Search for the cell housing the specified text and yield its [X, Y] center coordinate. 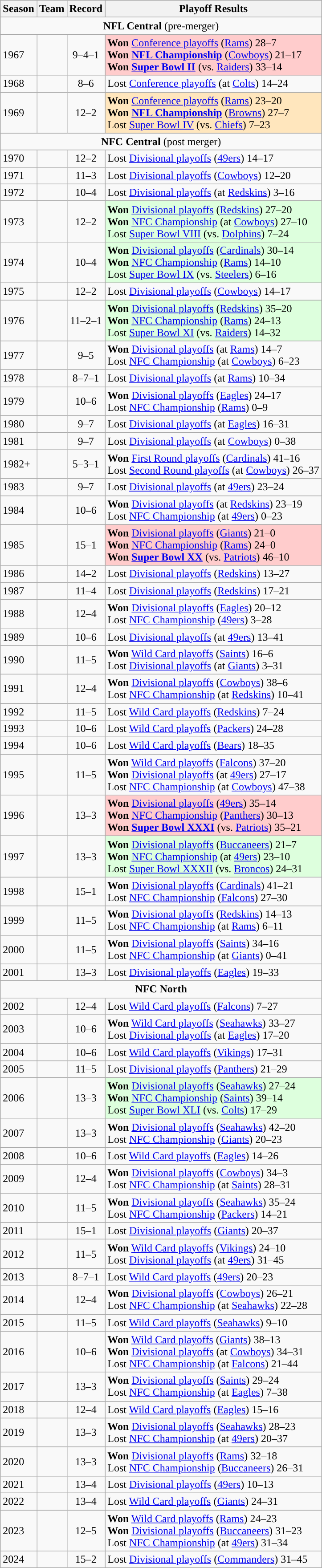
2023 [19, 1531]
Won Divisional playoffs (Eagles) 20–12Lost NFC Championship (49ers) 3–28 [214, 613]
NFC Central (post merger) [161, 142]
Lost Divisional playoffs (at Rams) 10–34 [214, 378]
Won Wild Card playoffs (Vikings) 24–10Lost Divisional playoffs (at 49ers) 31–45 [214, 1254]
1981 [19, 441]
Won Divisional playoffs (Cardinals) 30–14Won NFC Championship (Rams) 14–10Lost Super Bowl IX (vs. Steelers) 6–16 [214, 262]
9–5 [86, 355]
Won Divisional playoffs (Saints) 29–24Lost NFC Championship (at Eagles) 7–38 [214, 1386]
15–2 [86, 1560]
Won Divisional playoffs (Seahawks) 42–20Lost NFC Championship (Giants) 20–23 [214, 1133]
Won Divisional playoffs (Cardinals) 41–21Lost NFC Championship (Falcons) 27–30 [214, 891]
1993 [19, 729]
Won Divisional playoffs (Seahawks) 35–24Lost NFC Championship (Packers) 14–21 [214, 1208]
1990 [19, 660]
1995 [19, 775]
Won Divisional playoffs (Giants) 21–0Won NFC Championship (Rams) 24–0Won Super Bowl XX (vs. Patriots) 46–10 [214, 545]
1971 [19, 175]
1991 [19, 688]
Won Divisional playoffs (Seahawks) 27–24 Won NFC Championship (Saints) 39–14Lost Super Bowl XLI (vs. Colts) 17–29 [214, 1098]
Won Divisional playoffs (Cowboys) 26–21Lost NFC Championship (at Seahawks) 22–28 [214, 1300]
1989 [19, 637]
2018 [19, 1410]
Won Divisional playoffs (Redskins) 14–13Lost NFC Championship (at Rams) 6–11 [214, 921]
2022 [19, 1501]
5–3–1 [86, 464]
1968 [19, 84]
Won Wild Card playoffs (Falcons) 37–20Won Divisional playoffs (at 49ers) 27–17Lost NFC Championship (at Cowboys) 47–38 [214, 775]
11–3 [86, 175]
Won Divisional playoffs (Cowboys) 38–6Lost NFC Championship (at Redskins) 10–41 [214, 688]
Won Conference playoffs (Rams) 28–7Won NFL Championship (Cowboys) 21–17Won Super Bowl II (vs. Raiders) 33–14 [214, 55]
1988 [19, 613]
Lost Divisional playoffs (at Eagles) 16–31 [214, 424]
NFC North [161, 989]
2013 [19, 1277]
Lost Divisional playoffs (at 49ers) 13–41 [214, 637]
Won Divisional playoffs (Eagles) 24–17Lost NFC Championship (Rams) 0–9 [214, 402]
1967 [19, 55]
Lost Divisional playoffs (Commanders) 31–45 [214, 1560]
Lost Divisional playoffs (Cowboys) 14–17 [214, 291]
1983 [19, 487]
2015 [19, 1323]
Playoff Results [214, 9]
1975 [19, 291]
1999 [19, 921]
Won Wild Card playoffs (Saints) 16–6Lost Divisional playoffs (at Giants) 3–31 [214, 660]
Won Divisional playoffs (49ers) 35–14Won NFC Championship (Panthers) 30–13Won Super Bowl XXXI (vs. Patriots) 35–21 [214, 816]
2007 [19, 1133]
1982+ [19, 464]
Lost Wild Card playoffs (Falcons) 7–27 [214, 1006]
2008 [19, 1156]
2006 [19, 1098]
Lost Divisional playoffs (Eagles) 19–33 [214, 972]
Won Divisional playoffs (Buccaneers) 21–7Won NFC Championship (at 49ers) 23–10Lost Super Bowl XXXII (vs. Broncos) 24–31 [214, 857]
Won First Round playoffs (Cardinals) 41–16Lost Second Round playoffs (at Cowboys) 26–37 [214, 464]
1969 [19, 113]
2012 [19, 1254]
1986 [19, 574]
Won Divisional playoffs (Redskins) 35–20Won NFC Championship (Rams) 24–13Lost Super Bowl XI (vs. Raiders) 14–32 [214, 321]
2020 [19, 1461]
12–5 [86, 1531]
Lost Divisional playoffs (Redskins) 13–27 [214, 574]
1977 [19, 355]
1998 [19, 891]
2017 [19, 1386]
Won Wild Card playoffs (Rams) 24–23 Won Divisional playoffs (Buccaneers) 31–23 Lost NFC Championship (at 49ers) 31–34 [214, 1531]
1996 [19, 816]
Won Divisional playoffs (Seahawks) 28–23Lost NFC Championship (at 49ers) 20–37 [214, 1433]
2003 [19, 1029]
Lost Wild Card playoffs (Redskins) 7–24 [214, 712]
Record [86, 9]
1976 [19, 321]
Season [19, 9]
Lost Wild Card playoffs (Giants) 24–31 [214, 1501]
Won Wild Card playoffs (Giants) 38–13 Won Divisional playoffs (at Cowboys) 34–31 Lost NFC Championship (at Falcons) 21–44 [214, 1352]
Won Divisional playoffs (at Rams) 14–7Lost NFC Championship (at Cowboys) 6–23 [214, 355]
Team [52, 9]
Won Conference playoffs (Rams) 23–20Won NFL Championship (Browns) 27–7 Lost Super Bowl IV (vs. Chiefs) 7–23 [214, 113]
2010 [19, 1208]
Lost Wild Card playoffs (Eagles) 14–26 [214, 1156]
Lost Wild Card playoffs (49ers) 20–23 [214, 1277]
1970 [19, 158]
1973 [19, 221]
Lost Wild Card playoffs (Vikings) 17–31 [214, 1052]
Lost Divisional playoffs (at 49ers) 23–24 [214, 487]
Lost Divisional playoffs (Giants) 20–37 [214, 1231]
1984 [19, 510]
Won Wild Card playoffs (Seahawks) 33–27 Lost Divisional playoffs (at Eagles) 17–20 [214, 1029]
1992 [19, 712]
2019 [19, 1433]
1979 [19, 402]
Lost Wild Card playoffs (Packers) 24–28 [214, 729]
2004 [19, 1052]
2001 [19, 972]
Won Divisional playoffs (at Redskins) 23–19Lost NFC Championship (at 49ers) 0–23 [214, 510]
Lost Wild Card playoffs (Bears) 18–35 [214, 746]
11–2–1 [86, 321]
Lost Divisional playoffs (Redskins) 17–21 [214, 591]
2024 [19, 1560]
Lost Divisional playoffs (at Cowboys) 0–38 [214, 441]
2014 [19, 1300]
8–6 [86, 84]
Won Divisional playoffs (Rams) 32–18Lost NFC Championship (Buccaneers) 26–31 [214, 1461]
14–2 [86, 574]
1974 [19, 262]
Won Divisional playoffs (Redskins) 27–20Won NFC Championship (at Cowboys) 27–10Lost Super Bowl VIII (vs. Dolphins) 7–24 [214, 221]
1997 [19, 857]
Lost Wild Card playoffs (Eagles) 15–16 [214, 1410]
1980 [19, 424]
2009 [19, 1179]
9–4–1 [86, 55]
Lost Divisional playoffs (Panthers) 21–29 [214, 1069]
2021 [19, 1484]
2002 [19, 1006]
Lost Conference playoffs (at Colts) 14–24 [214, 84]
1985 [19, 545]
Lost Wild Card playoffs (Seahawks) 9–10 [214, 1323]
Lost Divisional playoffs (49ers) 10–13 [214, 1484]
2000 [19, 949]
1987 [19, 591]
Won Divisional playoffs (Cowboys) 34–3 Lost NFC Championship (at Saints) 28–31 [214, 1179]
Lost Divisional playoffs (at Redskins) 3–16 [214, 192]
2005 [19, 1069]
Won Divisional playoffs (Saints) 34–16Lost NFC Championship (at Giants) 0–41 [214, 949]
1994 [19, 746]
1978 [19, 378]
Lost Divisional playoffs (49ers) 14–17 [214, 158]
2016 [19, 1352]
11–4 [86, 591]
NFL Central (pre-merger) [161, 26]
1972 [19, 192]
2011 [19, 1231]
Lost Divisional playoffs (Cowboys) 12–20 [214, 175]
